Find where the given text appears and provide that cell's center as (x, y) coordinate. 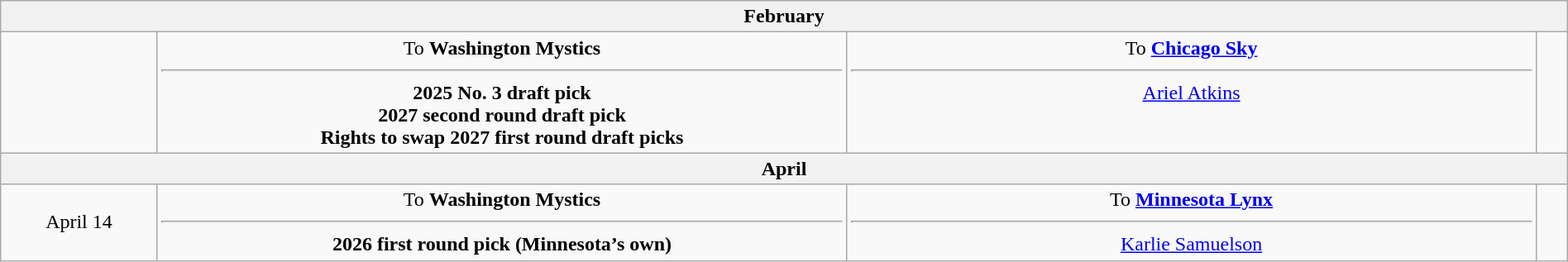
April 14 (79, 222)
To Washington Mystics2025 No. 3 draft pick2027 second round draft pickRights to swap 2027 first round draft picks (502, 93)
To Minnesota LynxKarlie Samuelson (1192, 222)
February (784, 17)
To Washington Mystics2026 first round pick (Minnesota’s own) (502, 222)
April (784, 169)
To Chicago SkyAriel Atkins (1192, 93)
